Output the (X, Y) coordinate of the center of the cell containing the given text.  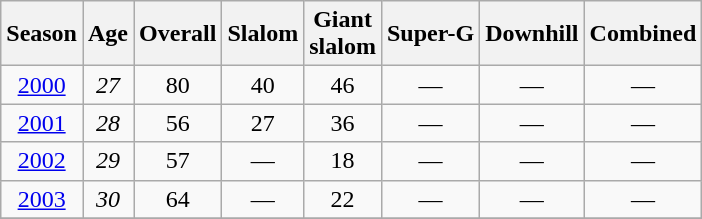
2000 (42, 85)
Super-G (430, 34)
64 (178, 199)
80 (178, 85)
57 (178, 161)
Combined (643, 34)
2002 (42, 161)
2003 (42, 199)
28 (108, 123)
Season (42, 34)
40 (263, 85)
22 (343, 199)
56 (178, 123)
2001 (42, 123)
18 (343, 161)
Giantslalom (343, 34)
Slalom (263, 34)
Downhill (532, 34)
36 (343, 123)
29 (108, 161)
Age (108, 34)
30 (108, 199)
Overall (178, 34)
46 (343, 85)
